Pinpoint the cell where the given text exists, returning its (X, Y) midpoint coordinate. 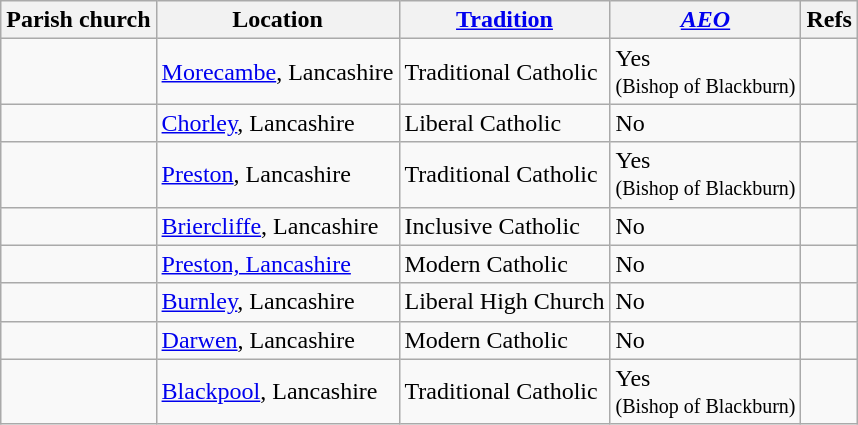
Blackpool, Lancashire (278, 392)
Refs (829, 20)
Parish church (78, 20)
Briercliffe, Lancashire (278, 226)
Darwen, Lancashire (278, 340)
Liberal Catholic (504, 123)
Liberal High Church (504, 302)
Tradition (504, 20)
Burnley, Lancashire (278, 302)
Morecambe, Lancashire (278, 72)
Inclusive Catholic (504, 226)
Location (278, 20)
Chorley, Lancashire (278, 123)
AEO (706, 20)
